From the cell containing the given text, extract its center point as (X, Y) coordinate. 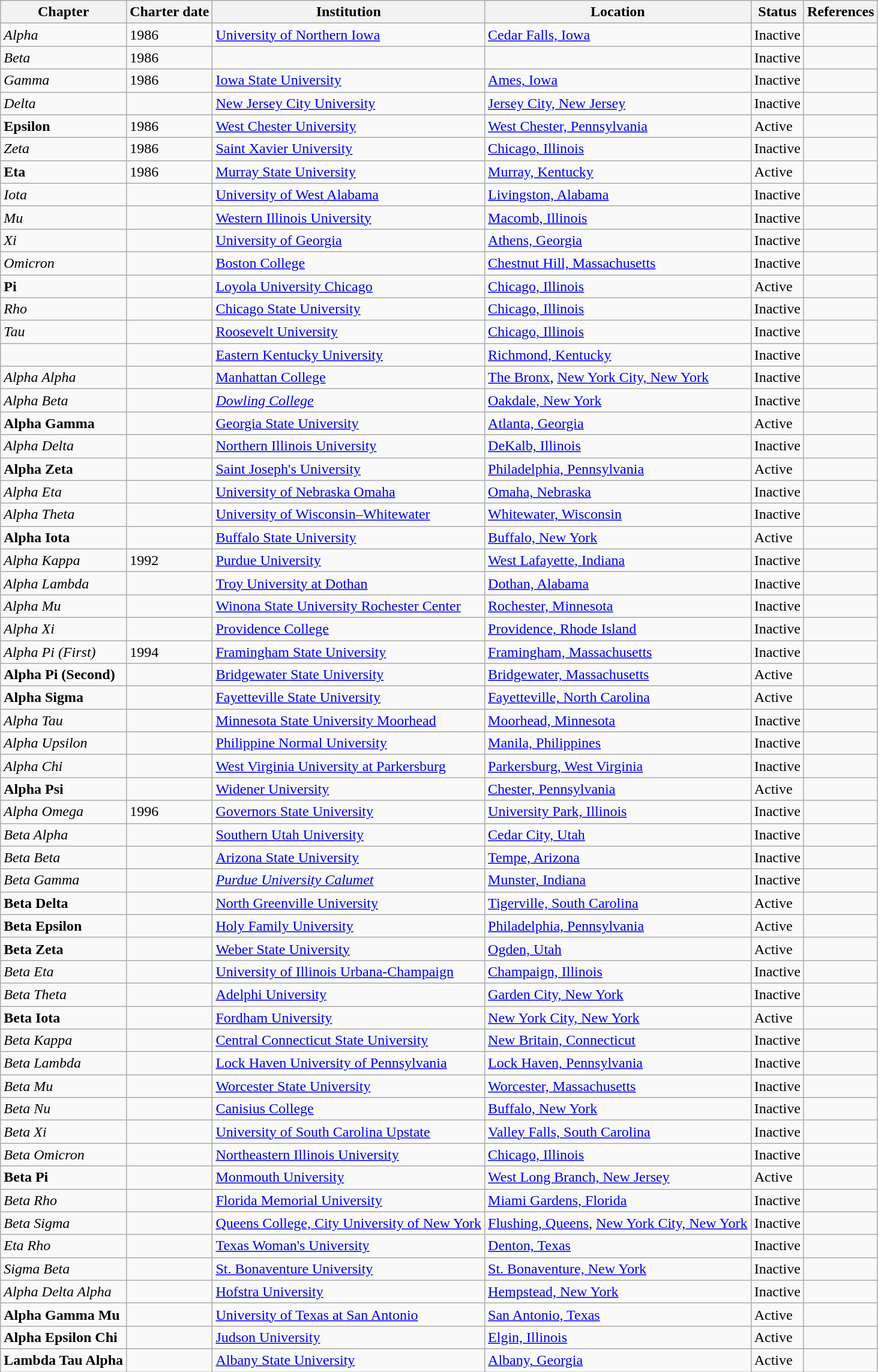
Chapter (64, 12)
Northern Illinois University (349, 446)
Alpha Pi (Second) (64, 675)
Saint Joseph's University (349, 469)
Richmond, Kentucky (618, 355)
References (840, 12)
Beta Epsilon (64, 926)
Denton, Texas (618, 1246)
Georgia State University (349, 423)
Northeastern Illinois University (349, 1155)
Status (777, 12)
Buffalo State University (349, 537)
Mu (64, 217)
Eta (64, 172)
Beta Omicron (64, 1155)
Beta Zeta (64, 949)
New York City, New York (618, 1018)
Alpha Gamma Mu (64, 1314)
Lock Haven, Pennsylvania (618, 1063)
Alpha Eta (64, 492)
University of Texas at San Antonio (349, 1314)
Governors State University (349, 812)
Iota (64, 195)
Manhattan College (349, 378)
Beta Beta (64, 857)
University of Georgia (349, 240)
New Jersey City University (349, 103)
Hofstra University (349, 1292)
Pi (64, 286)
Alpha Sigma (64, 698)
Beta Pi (64, 1177)
Philippine Normal University (349, 743)
Lambda Tau Alpha (64, 1360)
Dothan, Alabama (618, 583)
Beta Eta (64, 972)
Queens College, City University of New York (349, 1223)
Arizona State University (349, 857)
Zeta (64, 149)
Winona State University Rochester Center (349, 606)
Tau (64, 332)
Lock Haven University of Pennsylvania (349, 1063)
Widener University (349, 789)
Alpha Tau (64, 721)
Alpha Alpha (64, 378)
Oakdale, New York (618, 400)
Charter date (169, 12)
Alpha Pi (First) (64, 651)
Eastern Kentucky University (349, 355)
Delta (64, 103)
Purdue University Calumet (349, 880)
Alpha Xi (64, 629)
North Greenville University (349, 903)
University of West Alabama (349, 195)
Weber State University (349, 949)
Alpha Mu (64, 606)
Providence, Rhode Island (618, 629)
Alpha Kappa (64, 560)
Beta Xi (64, 1132)
Fordham University (349, 1018)
Alpha Omega (64, 812)
Beta Kappa (64, 1041)
St. Bonaventure, New York (618, 1269)
Jersey City, New Jersey (618, 103)
West Virginia University at Parkersburg (349, 766)
Alpha Psi (64, 789)
Champaign, Illinois (618, 972)
Albany State University (349, 1360)
Hempstead, New York (618, 1292)
Alpha Upsilon (64, 743)
Iowa State University (349, 80)
West Chester University (349, 126)
Flushing, Queens, New York City, New York (618, 1223)
Troy University at Dothan (349, 583)
Monmouth University (349, 1177)
Eta Rho (64, 1246)
Central Connecticut State University (349, 1041)
Murray State University (349, 172)
University Park, Illinois (618, 812)
Beta Theta (64, 994)
Tigerville, South Carolina (618, 903)
Location (618, 12)
Moorhead, Minnesota (618, 721)
Alpha Gamma (64, 423)
Fayetteville, North Carolina (618, 698)
Elgin, Illinois (618, 1337)
Roosevelt University (349, 332)
Bridgewater, Massachusetts (618, 675)
University of Nebraska Omaha (349, 492)
University of Illinois Urbana-Champaign (349, 972)
Atlanta, Georgia (618, 423)
Miami Gardens, Florida (618, 1200)
Alpha Beta (64, 400)
Framingham, Massachusetts (618, 651)
Beta Delta (64, 903)
Ames, Iowa (618, 80)
Saint Xavier University (349, 149)
University of Northern Iowa (349, 35)
West Chester, Pennsylvania (618, 126)
Athens, Georgia (618, 240)
Ogden, Utah (618, 949)
Cedar Falls, Iowa (618, 35)
Worcester, Massachusetts (618, 1086)
Alpha Iota (64, 537)
Alpha Delta (64, 446)
1994 (169, 651)
Gamma (64, 80)
Beta Iota (64, 1018)
Chicago State University (349, 309)
Bridgewater State University (349, 675)
Rochester, Minnesota (618, 606)
Beta Alpha (64, 835)
Providence College (349, 629)
Beta Lambda (64, 1063)
Loyola University Chicago (349, 286)
Albany, Georgia (618, 1360)
University of South Carolina Upstate (349, 1132)
Tempe, Arizona (618, 857)
San Antonio, Texas (618, 1314)
Garden City, New York (618, 994)
1996 (169, 812)
Worcester State University (349, 1086)
Munster, Indiana (618, 880)
Parkersburg, West Virginia (618, 766)
Livingston, Alabama (618, 195)
Xi (64, 240)
Chester, Pennsylvania (618, 789)
Murray, Kentucky (618, 172)
Whitewater, Wisconsin (618, 515)
Rho (64, 309)
Florida Memorial University (349, 1200)
Valley Falls, South Carolina (618, 1132)
Canisius College (349, 1109)
DeKalb, Illinois (618, 446)
Beta Rho (64, 1200)
Omaha, Nebraska (618, 492)
Alpha (64, 35)
St. Bonaventure University (349, 1269)
Alpha Theta (64, 515)
Fayetteville State University (349, 698)
Holy Family University (349, 926)
Southern Utah University (349, 835)
Judson University (349, 1337)
Beta Nu (64, 1109)
Alpha Epsilon Chi (64, 1337)
Dowling College (349, 400)
Minnesota State University Moorhead (349, 721)
Chestnut Hill, Massachusetts (618, 263)
Epsilon (64, 126)
Omicron (64, 263)
University of Wisconsin–Whitewater (349, 515)
Sigma Beta (64, 1269)
Beta Sigma (64, 1223)
New Britain, Connecticut (618, 1041)
1992 (169, 560)
Alpha Delta Alpha (64, 1292)
Framingham State University (349, 651)
Adelphi University (349, 994)
Cedar City, Utah (618, 835)
Alpha Zeta (64, 469)
West Lafayette, Indiana (618, 560)
Purdue University (349, 560)
The Bronx, New York City, New York (618, 378)
Macomb, Illinois (618, 217)
Beta Mu (64, 1086)
Texas Woman's University (349, 1246)
Alpha Chi (64, 766)
Beta Gamma (64, 880)
Boston College (349, 263)
West Long Branch, New Jersey (618, 1177)
Alpha Lambda (64, 583)
Manila, Philippines (618, 743)
Beta (64, 58)
Institution (349, 12)
Western Illinois University (349, 217)
